Capture the cell that displays the provided text and extract its (x, y) central coordinate. 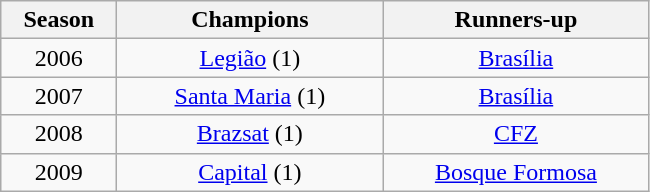
Runners-up (516, 20)
Bosque Formosa (516, 172)
Legião (1) (250, 58)
2008 (59, 134)
CFZ (516, 134)
Capital (1) (250, 172)
Season (59, 20)
Brazsat (1) (250, 134)
Santa Maria (1) (250, 96)
2006 (59, 58)
2007 (59, 96)
2009 (59, 172)
Champions (250, 20)
